Provide the (X, Y) coordinate of the cell's center where the given text is located.  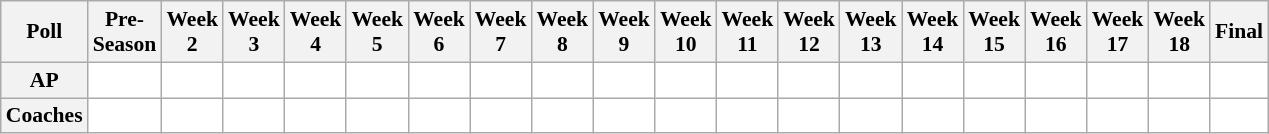
Week5 (377, 32)
Week14 (933, 32)
Week4 (316, 32)
Coaches (44, 116)
Week7 (501, 32)
Week12 (809, 32)
Final (1239, 32)
Week18 (1179, 32)
Week8 (562, 32)
Week2 (192, 32)
Week13 (871, 32)
AP (44, 80)
Week3 (254, 32)
Week6 (439, 32)
Week15 (994, 32)
Week11 (748, 32)
Week16 (1056, 32)
Week10 (686, 32)
Week9 (624, 32)
Pre-Season (125, 32)
Week17 (1118, 32)
Poll (44, 32)
